Pinpoint the cell where the given text exists, returning its (x, y) midpoint coordinate. 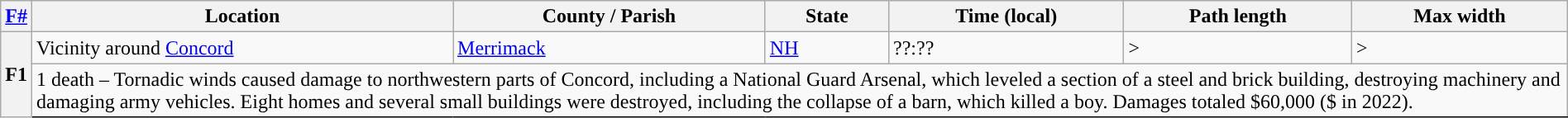
F1 (17, 74)
Max width (1460, 17)
Merrimack (610, 48)
Path length (1238, 17)
State (827, 17)
Vicinity around Concord (241, 48)
??:?? (1006, 48)
County / Parish (610, 17)
F# (17, 17)
Location (241, 17)
Time (local) (1006, 17)
NH (827, 48)
